Locate the cell with the specified text and output its [x, y] center coordinate. 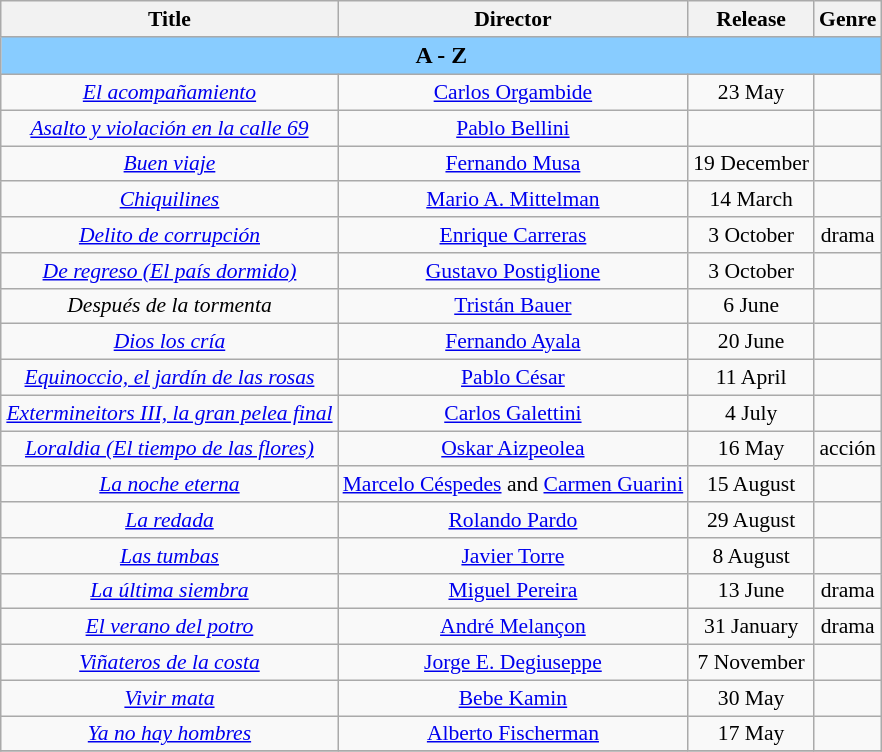
13 June [751, 591]
Vivir mata [169, 698]
Enrique Carreras [514, 235]
31 January [751, 627]
Rolando Pardo [514, 520]
La noche eterna [169, 485]
19 December [751, 164]
Alberto Fischerman [514, 734]
Carlos Orgambide [514, 93]
Chiquilines [169, 200]
20 June [751, 342]
Mario A. Mittelman [514, 200]
4 July [751, 413]
Javier Torre [514, 556]
André Melançon [514, 627]
Viñateros de la costa [169, 663]
Oskar Aizpeolea [514, 449]
Ya no hay hombres [169, 734]
Marcelo Céspedes and Carmen Guarini [514, 485]
Extermineitors III, la gran pelea final [169, 413]
Pablo César [514, 378]
Las tumbas [169, 556]
Carlos Galettini [514, 413]
El verano del potro [169, 627]
Dios los cría [169, 342]
16 May [751, 449]
Después de la tormenta [169, 306]
17 May [751, 734]
Buen viaje [169, 164]
8 August [751, 556]
11 April [751, 378]
El acompañamiento [169, 93]
14 March [751, 200]
6 June [751, 306]
15 August [751, 485]
La última siembra [169, 591]
23 May [751, 93]
Delito de corrupción [169, 235]
Director [514, 19]
Tristán Bauer [514, 306]
Fernando Ayala [514, 342]
Pablo Bellini [514, 128]
7 November [751, 663]
Gustavo Postiglione [514, 271]
29 August [751, 520]
La redada [169, 520]
Fernando Musa [514, 164]
Title [169, 19]
acción [848, 449]
Miguel Pereira [514, 591]
30 May [751, 698]
Asalto y violación en la calle 69 [169, 128]
Bebe Kamin [514, 698]
A - Z [441, 56]
Equinoccio, el jardín de las rosas [169, 378]
Genre [848, 19]
Release [751, 19]
Loraldia (El tiempo de las flores) [169, 449]
De regreso (El país dormido) [169, 271]
Jorge E. Degiuseppe [514, 663]
